Identify which cell holds the provided text, then report its (x, y) central coordinate. 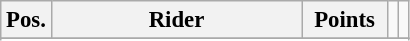
Rider (176, 20)
Points (345, 20)
Pos. (26, 20)
